Return [x, y] of the center of cell containing provided text 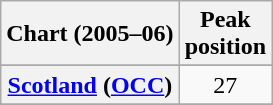
Scotland (OCC) [90, 85]
27 [225, 85]
Chart (2005–06) [90, 34]
Peakposition [225, 34]
